Return the [X, Y] coordinate for the center point of the cell that contains the specified text.  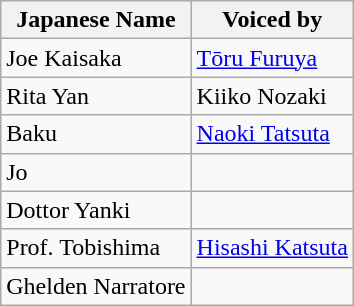
Dottor Yanki [96, 210]
Japanese Name [96, 20]
Joe Kaisaka [96, 58]
Voiced by [272, 20]
Jo [96, 172]
Baku [96, 134]
Rita Yan [96, 96]
Prof. Tobishima [96, 248]
Tōru Furuya [272, 58]
Kiiko Nozaki [272, 96]
Ghelden Narratore [96, 286]
Hisashi Katsuta [272, 248]
Naoki Tatsuta [272, 134]
